Locate the cell with the specified text and output its [x, y] center coordinate. 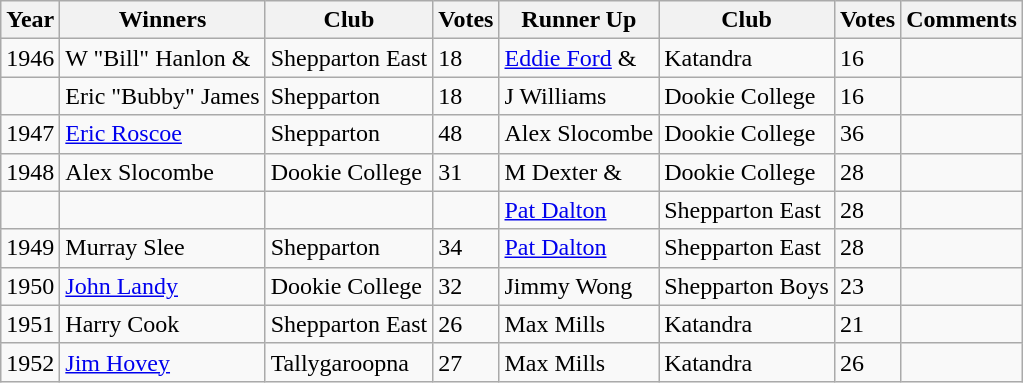
Tallygaroopna [349, 362]
1947 [30, 134]
27 [466, 362]
Jim Hovey [162, 362]
34 [466, 248]
1951 [30, 324]
Harry Cook [162, 324]
32 [466, 286]
Shepparton Boys [747, 286]
Runner Up [579, 20]
1950 [30, 286]
36 [867, 134]
M Dexter & [579, 172]
Jimmy Wong [579, 286]
31 [466, 172]
W "Bill" Hanlon & [162, 58]
1946 [30, 58]
1952 [30, 362]
Comments [962, 20]
Eric "Bubby" James [162, 96]
Winners [162, 20]
21 [867, 324]
J Williams [579, 96]
1948 [30, 172]
23 [867, 286]
Murray Slee [162, 248]
John Landy [162, 286]
Year [30, 20]
48 [466, 134]
Eric Roscoe [162, 134]
Eddie Ford & [579, 58]
1949 [30, 248]
